Pinpoint the cell where the given text exists, returning its [x, y] midpoint coordinate. 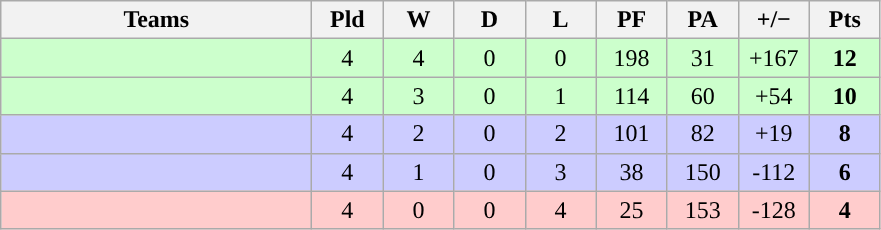
25 [632, 210]
+167 [774, 58]
6 [844, 172]
+19 [774, 134]
31 [702, 58]
Pld [348, 20]
-128 [774, 210]
38 [632, 172]
10 [844, 96]
101 [632, 134]
8 [844, 134]
12 [844, 58]
W [418, 20]
Pts [844, 20]
60 [702, 96]
82 [702, 134]
Teams [156, 20]
114 [632, 96]
D [490, 20]
+/− [774, 20]
PA [702, 20]
153 [702, 210]
198 [632, 58]
PF [632, 20]
-112 [774, 172]
+54 [774, 96]
150 [702, 172]
L [560, 20]
